Extract the (x, y) coordinate from the center of the cell holding the provided text.  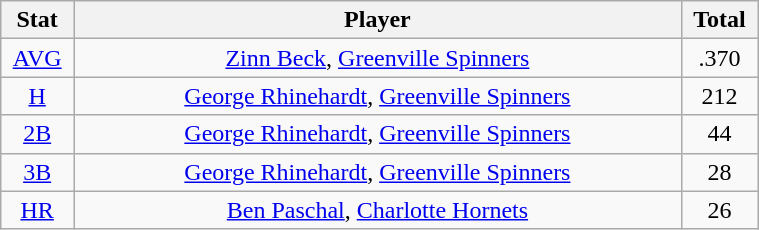
H (38, 96)
Total (719, 20)
Zinn Beck, Greenville Spinners (378, 58)
44 (719, 134)
AVG (38, 58)
.370 (719, 58)
212 (719, 96)
HR (38, 210)
Player (378, 20)
Ben Paschal, Charlotte Hornets (378, 210)
28 (719, 172)
2B (38, 134)
26 (719, 210)
Stat (38, 20)
3B (38, 172)
